Scan for the cell matching the given text and deliver its (x, y) coordinate at center. 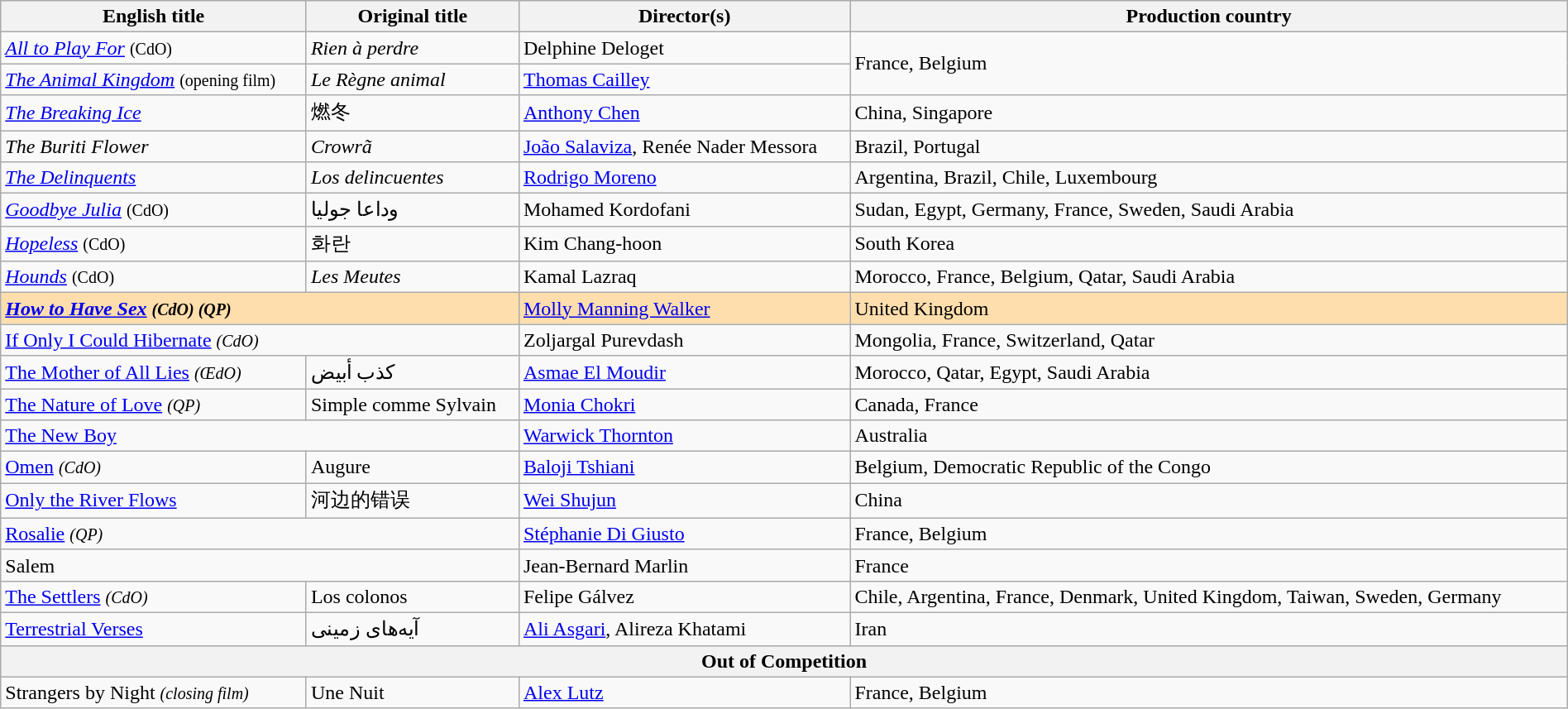
Morocco, France, Belgium, Qatar, Saudi Arabia (1209, 277)
Une Nuit (412, 692)
Morocco, Qatar, Egypt, Saudi Arabia (1209, 372)
All to Play For (CdO) (154, 48)
Terrestrial Verses (154, 629)
화란 (412, 243)
Les Meutes (412, 277)
Augure (412, 467)
João Salaviza, Renée Nader Messora (685, 146)
Los delincuentes (412, 178)
Kamal Lazraq (685, 277)
Asmae El Moudir (685, 372)
Kim Chang-hoon (685, 243)
How to Have Sex (CdO) (QP) (260, 309)
Mohamed Kordofani (685, 210)
China (1209, 501)
Belgium, Democratic Republic of the Congo (1209, 467)
Strangers by Night (closing film) (154, 692)
Rodrigo Moreno (685, 178)
The Breaking Ice (154, 113)
Stéphanie Di Giusto (685, 534)
Delphine Deloget (685, 48)
Los colonos (412, 596)
Omen (CdO) (154, 467)
Alex Lutz (685, 692)
Canada, France (1209, 405)
燃冬 (412, 113)
Monia Chokri (685, 405)
Le Règne animal (412, 79)
Baloji Tshiani (685, 467)
United Kingdom (1209, 309)
The Delinquents (154, 178)
The Settlers (CdO) (154, 596)
Ali Asgari, Alireza Khatami (685, 629)
河边的错误 (412, 501)
Simple comme Sylvain (412, 405)
Out of Competition (784, 661)
Wei Shujun (685, 501)
China, Singapore (1209, 113)
The Buriti Flower (154, 146)
Australia (1209, 436)
Chile, Argentina, France, Denmark, United Kingdom, Taiwan, Sweden, Germany (1209, 596)
آیه‌های زمینی (412, 629)
Salem (260, 565)
France (1209, 565)
Goodbye Julia (CdO) (154, 210)
Brazil, Portugal (1209, 146)
The Mother of All Lies (ŒdO) (154, 372)
Thomas Cailley (685, 79)
Molly Manning Walker (685, 309)
Production country (1209, 17)
Rosalie (QP) (260, 534)
Argentina, Brazil, Chile, Luxembourg (1209, 178)
وداعا جوليا (412, 210)
South Korea (1209, 243)
Anthony Chen (685, 113)
كذب أبيض (412, 372)
Original title (412, 17)
If Only I Could Hibernate (CdO) (260, 340)
Hopeless (CdO) (154, 243)
Crowrã (412, 146)
The New Boy (260, 436)
Rien à perdre (412, 48)
Warwick Thornton (685, 436)
Mongolia, France, Switzerland, Qatar (1209, 340)
Hounds (CdO) (154, 277)
Only the River Flows (154, 501)
Jean-Bernard Marlin (685, 565)
Iran (1209, 629)
English title (154, 17)
The Animal Kingdom (opening film) (154, 79)
Director(s) (685, 17)
Sudan, Egypt, Germany, France, Sweden, Saudi Arabia (1209, 210)
Felipe Gálvez (685, 596)
Zoljargal Purevdash (685, 340)
The Nature of Love (QP) (154, 405)
